Locate the cell with the specified text and output its [X, Y] center coordinate. 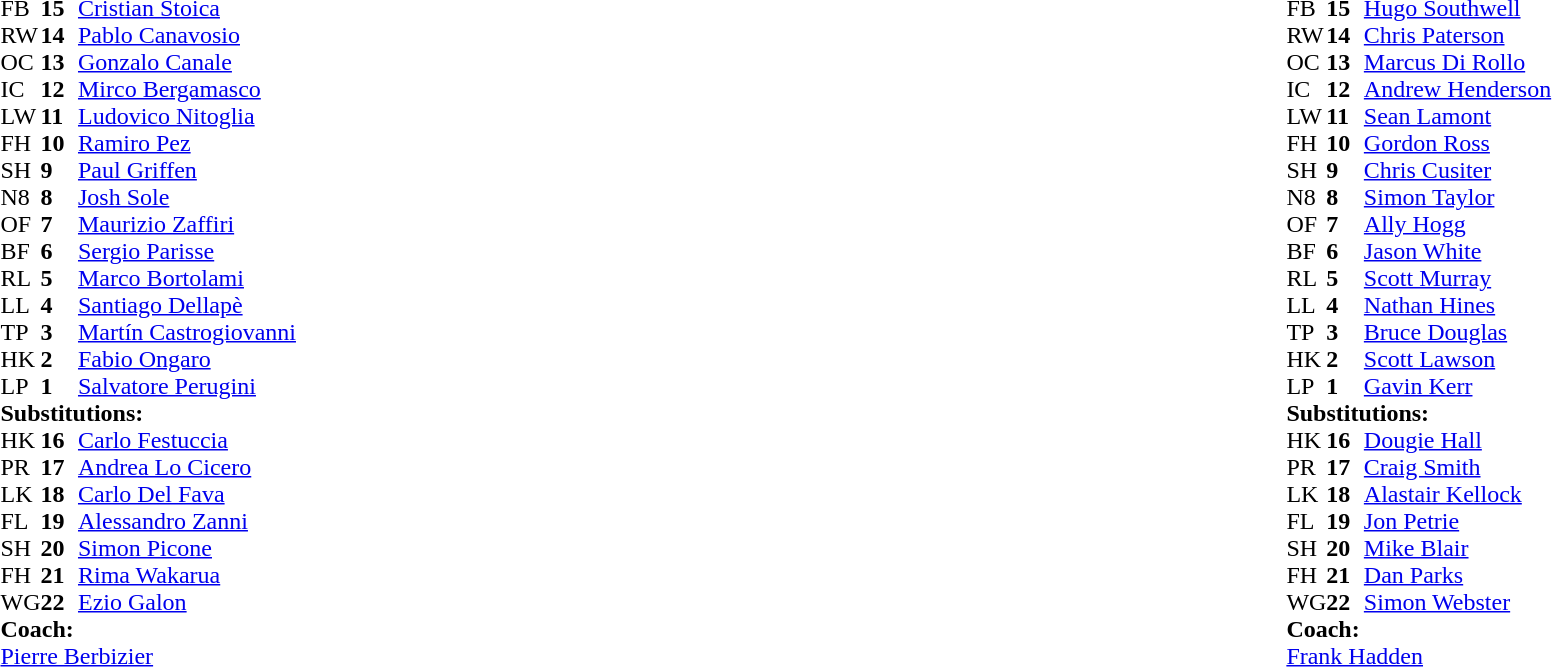
Ezio Galon [187, 602]
Chris Paterson [1458, 36]
Ramiro Pez [187, 144]
Alastair Kellock [1458, 494]
Salvatore Perugini [187, 386]
Scott Murray [1458, 278]
Maurizio Zaffiri [187, 224]
Gonzalo Canale [187, 62]
Josh Sole [187, 198]
Andrea Lo Cicero [187, 468]
Ludovico Nitoglia [187, 116]
Craig Smith [1458, 468]
Sergio Parisse [187, 252]
Fabio Ongaro [187, 360]
Andrew Henderson [1458, 90]
Simon Taylor [1458, 198]
Gordon Ross [1458, 144]
Sean Lamont [1458, 116]
Jon Petrie [1458, 522]
Simon Webster [1458, 602]
Martín Castrogiovanni [187, 332]
Dougie Hall [1458, 440]
Alessandro Zanni [187, 522]
Chris Cusiter [1458, 170]
Marco Bortolami [187, 278]
Scott Lawson [1458, 360]
Jason White [1458, 252]
Mike Blair [1458, 548]
Gavin Kerr [1458, 386]
Pablo Canavosio [187, 36]
Carlo Del Fava [187, 494]
Rima Wakarua [187, 576]
Marcus Di Rollo [1458, 62]
Ally Hogg [1458, 224]
Carlo Festuccia [187, 440]
Simon Picone [187, 548]
Bruce Douglas [1458, 332]
Paul Griffen [187, 170]
Santiago Dellapè [187, 306]
Dan Parks [1458, 576]
Nathan Hines [1458, 306]
Mirco Bergamasco [187, 90]
